For the text-containing cell, return its midpoint in [x, y] coordinate format. 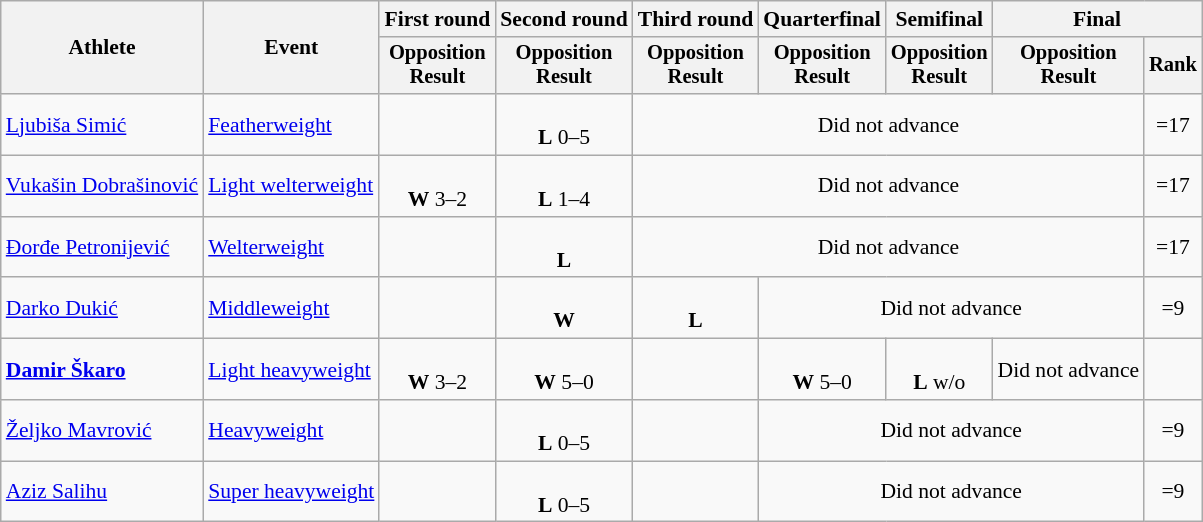
Quarterfinal [822, 19]
Event [291, 48]
L w/o [940, 370]
Final [1098, 19]
Darko Dukić [102, 308]
Semifinal [940, 19]
Damir Škaro [102, 370]
L 1–4 [564, 186]
Aziz Salihu [102, 492]
Light heavyweight [291, 370]
Vukašin Dobrašinović [102, 186]
Second round [564, 19]
Welterweight [291, 248]
Middleweight [291, 308]
Ljubiša Simić [102, 124]
Third round [696, 19]
Super heavyweight [291, 492]
W [564, 308]
Heavyweight [291, 430]
Rank [1173, 66]
Light welterweight [291, 186]
First round [437, 19]
Featherweight [291, 124]
Đorđe Petronijević [102, 248]
Athlete [102, 48]
Željko Mavrović [102, 430]
